Provide the (X, Y) coordinate of the cell's center where the given text is located.  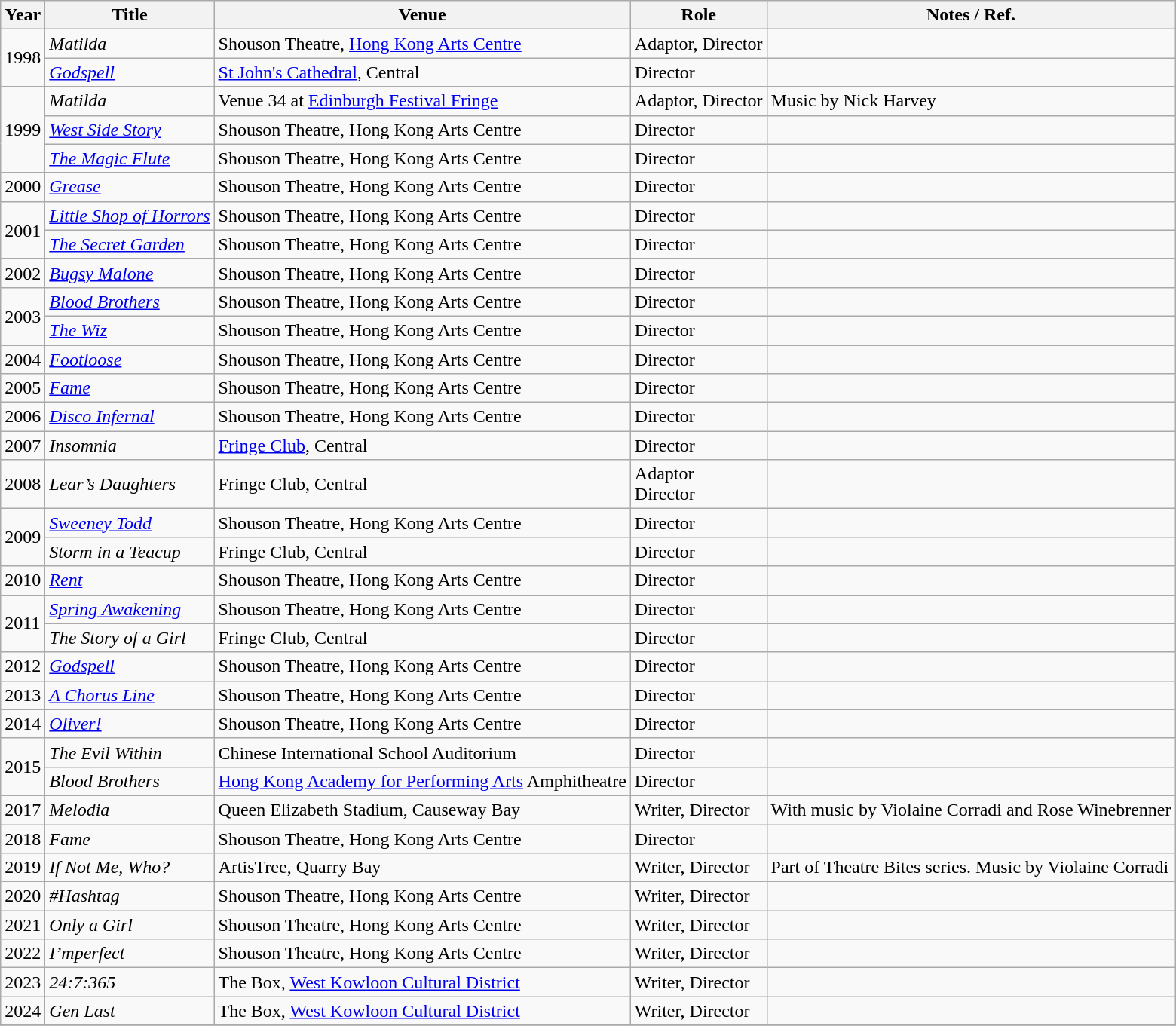
Music by Nick Harvey (971, 101)
2001 (23, 230)
2010 (23, 580)
2013 (23, 695)
2024 (23, 1011)
I’mperfect (130, 954)
ArtisTree, Quarry Bay (422, 868)
A Chorus Line (130, 695)
Melodia (130, 810)
2012 (23, 666)
2000 (23, 187)
2018 (23, 839)
2007 (23, 446)
2005 (23, 388)
2017 (23, 810)
St John's Cathedral, Central (422, 72)
Rent (130, 580)
The Story of a Girl (130, 638)
2011 (23, 623)
Footloose (130, 360)
1999 (23, 130)
The Wiz (130, 330)
2022 (23, 954)
Lear’s Daughters (130, 484)
2021 (23, 925)
Title (130, 15)
2008 (23, 484)
#Hashtag (130, 896)
Year (23, 15)
Venue 34 at Edinburgh Festival Fringe (422, 101)
Sweeney Todd (130, 523)
2009 (23, 538)
2020 (23, 896)
Storm in a Teacup (130, 552)
Gen Last (130, 1011)
Chinese International School Auditorium (422, 752)
2002 (23, 273)
1998 (23, 58)
2014 (23, 724)
Notes / Ref. (971, 15)
Hong Kong Academy for Performing Arts Amphitheatre (422, 781)
West Side Story (130, 130)
With music by Violaine Corradi and Rose Winebrenner (971, 810)
Adaptor Director (698, 484)
Queen Elizabeth Stadium, Causeway Bay (422, 810)
2023 (23, 982)
2019 (23, 868)
Part of Theatre Bites series. Music by Violaine Corradi (971, 868)
2003 (23, 316)
Spring Awakening (130, 609)
The Secret Garden (130, 244)
Bugsy Malone (130, 273)
Only a Girl (130, 925)
2004 (23, 360)
2006 (23, 417)
24:7:365 (130, 982)
If Not Me, Who? (130, 868)
Role (698, 15)
Disco Infernal (130, 417)
Little Shop of Horrors (130, 216)
The Magic Flute (130, 158)
Venue (422, 15)
The Evil Within (130, 752)
Oliver! (130, 724)
Grease (130, 187)
2015 (23, 767)
Insomnia (130, 446)
